Determine the [x, y] coordinate at the center of the cell enclosing the given text.  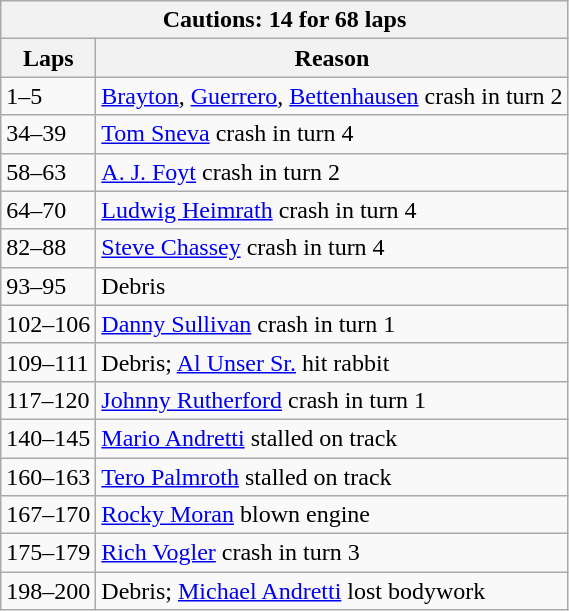
A. J. Foyt crash in turn 2 [332, 172]
Tero Palmroth stalled on track [332, 477]
Debris; Michael Andretti lost bodywork [332, 591]
64–70 [48, 210]
Johnny Rutherford crash in turn 1 [332, 400]
Debris; Al Unser Sr. hit rabbit [332, 362]
Steve Chassey crash in turn 4 [332, 248]
117–120 [48, 400]
82–88 [48, 248]
Rich Vogler crash in turn 3 [332, 553]
109–111 [48, 362]
198–200 [48, 591]
Debris [332, 286]
Brayton, Guerrero, Bettenhausen crash in turn 2 [332, 96]
34–39 [48, 134]
167–170 [48, 515]
Tom Sneva crash in turn 4 [332, 134]
Reason [332, 58]
175–179 [48, 553]
Ludwig Heimrath crash in turn 4 [332, 210]
Laps [48, 58]
58–63 [48, 172]
140–145 [48, 438]
Mario Andretti stalled on track [332, 438]
93–95 [48, 286]
Cautions: 14 for 68 laps [284, 20]
102–106 [48, 324]
Danny Sullivan crash in turn 1 [332, 324]
Rocky Moran blown engine [332, 515]
1–5 [48, 96]
160–163 [48, 477]
